Detect which cell encompasses the target text, then output its [X, Y] center coordinate. 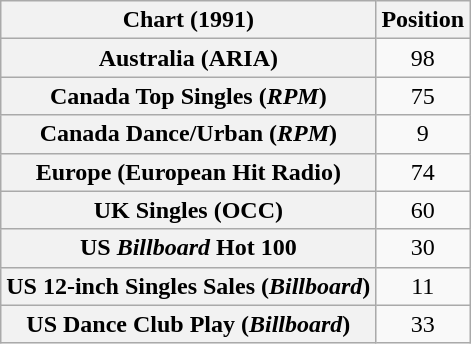
US Billboard Hot 100 [188, 248]
Canada Top Singles (RPM) [188, 96]
30 [423, 248]
Europe (European Hit Radio) [188, 172]
UK Singles (OCC) [188, 210]
US Dance Club Play (Billboard) [188, 324]
Position [423, 20]
75 [423, 96]
Chart (1991) [188, 20]
98 [423, 58]
74 [423, 172]
9 [423, 134]
Canada Dance/Urban (RPM) [188, 134]
33 [423, 324]
11 [423, 286]
60 [423, 210]
US 12-inch Singles Sales (Billboard) [188, 286]
Australia (ARIA) [188, 58]
